Locate the cell with the specified text and output its (X, Y) center coordinate. 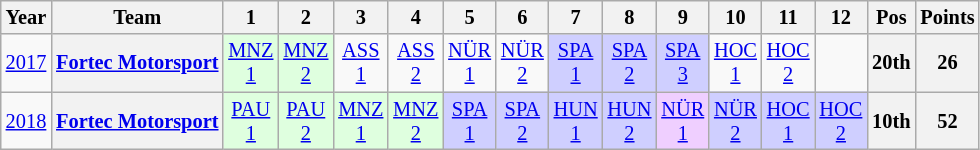
Team (137, 17)
12 (840, 17)
5 (470, 17)
9 (682, 17)
3 (360, 17)
20th (891, 63)
7 (576, 17)
2 (306, 17)
4 (416, 17)
26 (947, 63)
11 (788, 17)
ASS1 (360, 63)
2018 (26, 121)
HUN1 (576, 121)
PAU2 (306, 121)
ASS2 (416, 63)
52 (947, 121)
Pos (891, 17)
Points (947, 17)
10th (891, 121)
6 (522, 17)
PAU1 (250, 121)
SPA3 (682, 63)
8 (630, 17)
Year (26, 17)
2017 (26, 63)
10 (736, 17)
1 (250, 17)
HUN2 (630, 121)
